Return the (x, y) coordinate for the center point of the cell that contains the specified text.  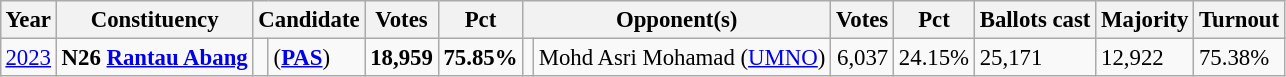
2023 (28, 57)
12,922 (1145, 57)
6,037 (862, 57)
(PAS) (316, 57)
18,959 (402, 57)
Majority (1145, 20)
Opponent(s) (677, 20)
N26 Rantau Abang (154, 57)
Year (28, 20)
Turnout (1240, 20)
24.15% (934, 57)
Mohd Asri Mohamad (UMNO) (682, 57)
Ballots cast (1034, 20)
Candidate (309, 20)
75.85% (480, 57)
Constituency (154, 20)
25,171 (1034, 57)
75.38% (1240, 57)
